Scan for the cell matching the given text and deliver its (x, y) coordinate at center. 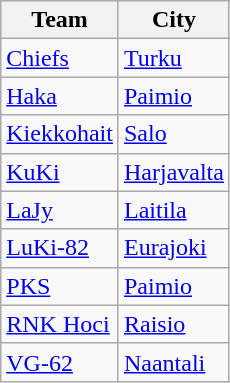
Chiefs (60, 58)
Haka (60, 96)
Kiekkohait (60, 134)
Team (60, 20)
RNK Hoci (60, 324)
KuKi (60, 172)
Laitila (174, 210)
Eurajoki (174, 248)
PKS (60, 286)
VG-62 (60, 362)
Salo (174, 134)
Harjavalta (174, 172)
LaJy (60, 210)
LuKi-82 (60, 248)
City (174, 20)
Raisio (174, 324)
Turku (174, 58)
Naantali (174, 362)
